Return (x, y) of the center of cell containing provided text 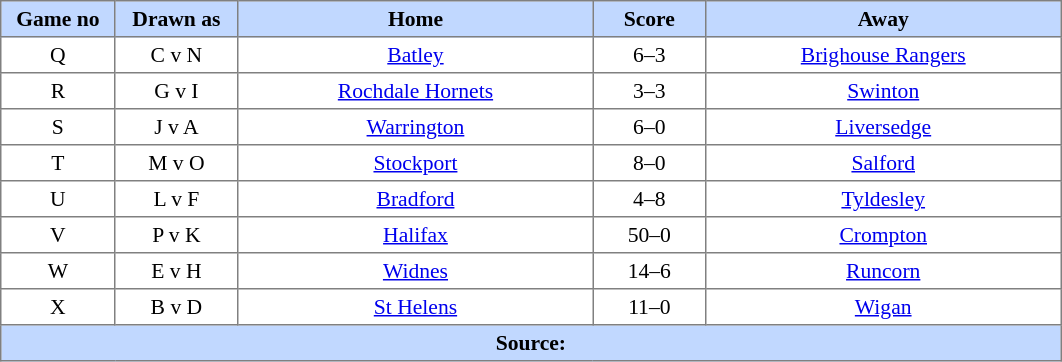
6–0 (649, 127)
U (58, 199)
Runcorn (883, 271)
8–0 (649, 163)
Batley (416, 55)
Halifax (416, 235)
Stockport (416, 163)
Home (416, 19)
B v D (176, 307)
11–0 (649, 307)
J v A (176, 127)
C v N (176, 55)
Q (58, 55)
Tyldesley (883, 199)
Swinton (883, 91)
G v I (176, 91)
4–8 (649, 199)
S (58, 127)
Bradford (416, 199)
3–3 (649, 91)
Game no (58, 19)
Salford (883, 163)
Wigan (883, 307)
Brighouse Rangers (883, 55)
Drawn as (176, 19)
Warrington (416, 127)
Liversedge (883, 127)
Away (883, 19)
Score (649, 19)
W (58, 271)
T (58, 163)
Crompton (883, 235)
Source: (531, 343)
P v K (176, 235)
R (58, 91)
Widnes (416, 271)
V (58, 235)
50–0 (649, 235)
M v O (176, 163)
L v F (176, 199)
6–3 (649, 55)
Rochdale Hornets (416, 91)
St Helens (416, 307)
14–6 (649, 271)
E v H (176, 271)
X (58, 307)
